Detect which cell encompasses the target text, then output its (X, Y) center coordinate. 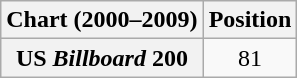
Chart (2000–2009) (102, 20)
US Billboard 200 (102, 58)
Position (250, 20)
81 (250, 58)
